Locate the cell with the specified text and output its (X, Y) center coordinate. 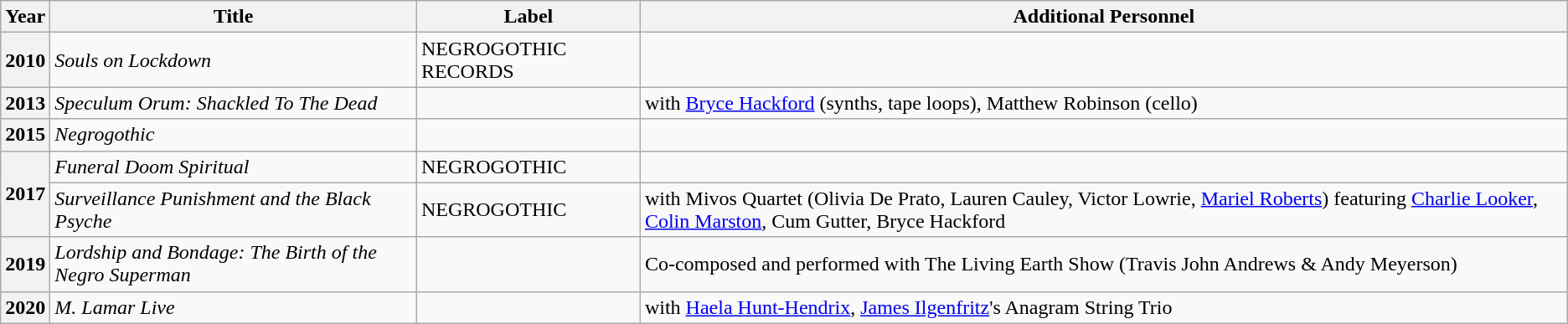
Additional Personnel (1104, 17)
Souls on Lockdown (234, 60)
with Haela Hunt-Hendrix, James Ilgenfritz's Anagram String Trio (1104, 307)
Co-composed and performed with The Living Earth Show (Travis John Andrews & Andy Meyerson) (1104, 265)
2019 (25, 265)
2020 (25, 307)
Title (234, 17)
M. Lamar Live (234, 307)
Speculum Orum: Shackled To The Dead (234, 103)
Year (25, 17)
2015 (25, 135)
Surveillance Punishment and the Black Psyche (234, 209)
2017 (25, 194)
2010 (25, 60)
with Bryce Hackford (synths, tape loops), Matthew Robinson (cello) (1104, 103)
NEGROGOTHIC RECORDS (528, 60)
2013 (25, 103)
Lordship and Bondage: The Birth of the Negro Superman (234, 265)
Funeral Doom Spiritual (234, 167)
Label (528, 17)
Negrogothic (234, 135)
